Output the (x, y) coordinate of the center of the cell containing the given text.  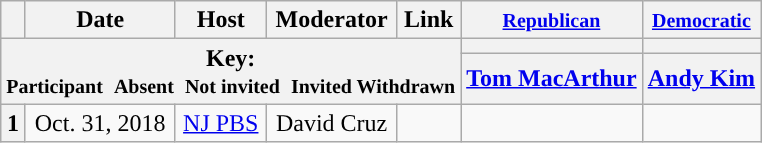
Republican (552, 20)
Tom MacArthur (552, 78)
Link (429, 20)
1 (13, 123)
Oct. 31, 2018 (100, 123)
Democratic (701, 20)
Andy Kim (701, 78)
David Cruz (332, 123)
Date (100, 20)
Key: Participant Absent Not invited Invited Withdrawn (231, 72)
Host (220, 20)
NJ PBS (220, 123)
Moderator (332, 20)
